Return the [X, Y] coordinate for the center point of the cell that contains the specified text.  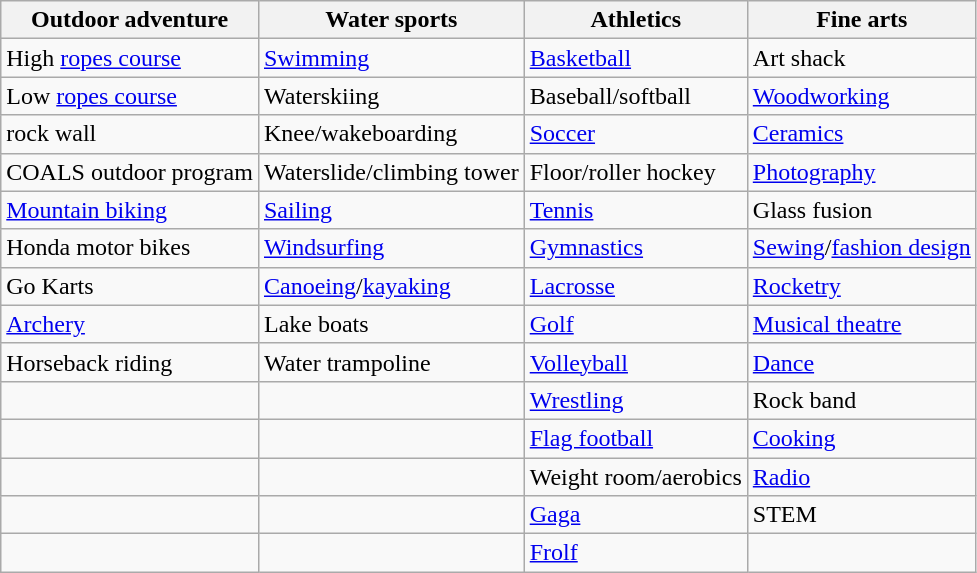
Rocketry [862, 286]
Honda motor bikes [130, 248]
Mountain biking [130, 210]
Canoeing/kayaking [391, 286]
Waterslide/climbing tower [391, 172]
COALS outdoor program [130, 172]
Go Karts [130, 286]
Musical theatre [862, 324]
Lacrosse [636, 286]
Rock band [862, 400]
Fine arts [862, 20]
Water sports [391, 20]
Cooking [862, 438]
Lake boats [391, 324]
Dance [862, 362]
Water trampoline [391, 362]
Gymnastics [636, 248]
Weight room/aerobics [636, 477]
Flag football [636, 438]
Archery [130, 324]
Swimming [391, 58]
Art shack [862, 58]
Athletics [636, 20]
Horseback riding [130, 362]
Baseball/softball [636, 96]
Sewing/fashion design [862, 248]
Ceramics [862, 134]
Golf [636, 324]
Gaga [636, 515]
rock wall [130, 134]
Sailing [391, 210]
Wrestling [636, 400]
STEM [862, 515]
Outdoor adventure [130, 20]
Photography [862, 172]
Floor/roller hockey [636, 172]
Frolf [636, 553]
Volleyball [636, 362]
Woodworking [862, 96]
High ropes course [130, 58]
Tennis [636, 210]
Knee/wakeboarding [391, 134]
Soccer [636, 134]
Windsurfing [391, 248]
Waterskiing [391, 96]
Radio [862, 477]
Low ropes course [130, 96]
Glass fusion [862, 210]
Basketball [636, 58]
